For the text-containing cell, return its midpoint in (X, Y) coordinate format. 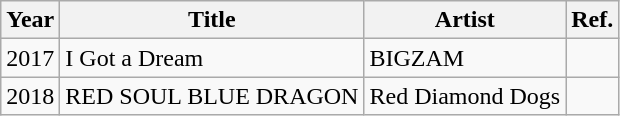
RED SOUL BLUE DRAGON (212, 96)
Artist (465, 20)
2017 (30, 58)
2018 (30, 96)
Title (212, 20)
Year (30, 20)
Red Diamond Dogs (465, 96)
BIGZAM (465, 58)
Ref. (592, 20)
I Got a Dream (212, 58)
